Detect which cell encompasses the target text, then output its [x, y] center coordinate. 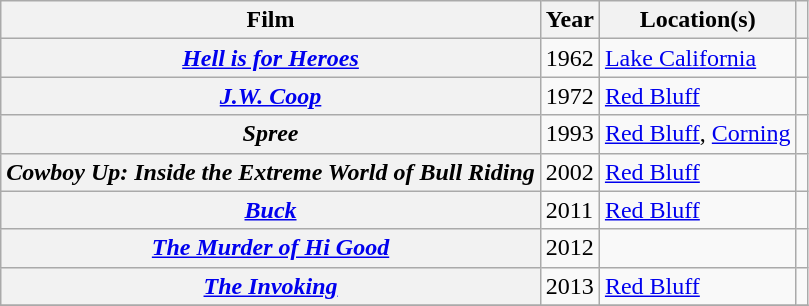
1972 [570, 96]
Year [570, 20]
Lake California [698, 58]
Spree [271, 134]
Hell is for Heroes [271, 58]
The Invoking [271, 286]
2012 [570, 248]
1993 [570, 134]
2002 [570, 172]
Film [271, 20]
J.W. Coop [271, 96]
Location(s) [698, 20]
2013 [570, 286]
Red Bluff, Corning [698, 134]
2011 [570, 210]
Buck [271, 210]
Cowboy Up: Inside the Extreme World of Bull Riding [271, 172]
The Murder of Hi Good [271, 248]
1962 [570, 58]
